Find where the given text appears and provide that cell's center as (x, y) coordinate. 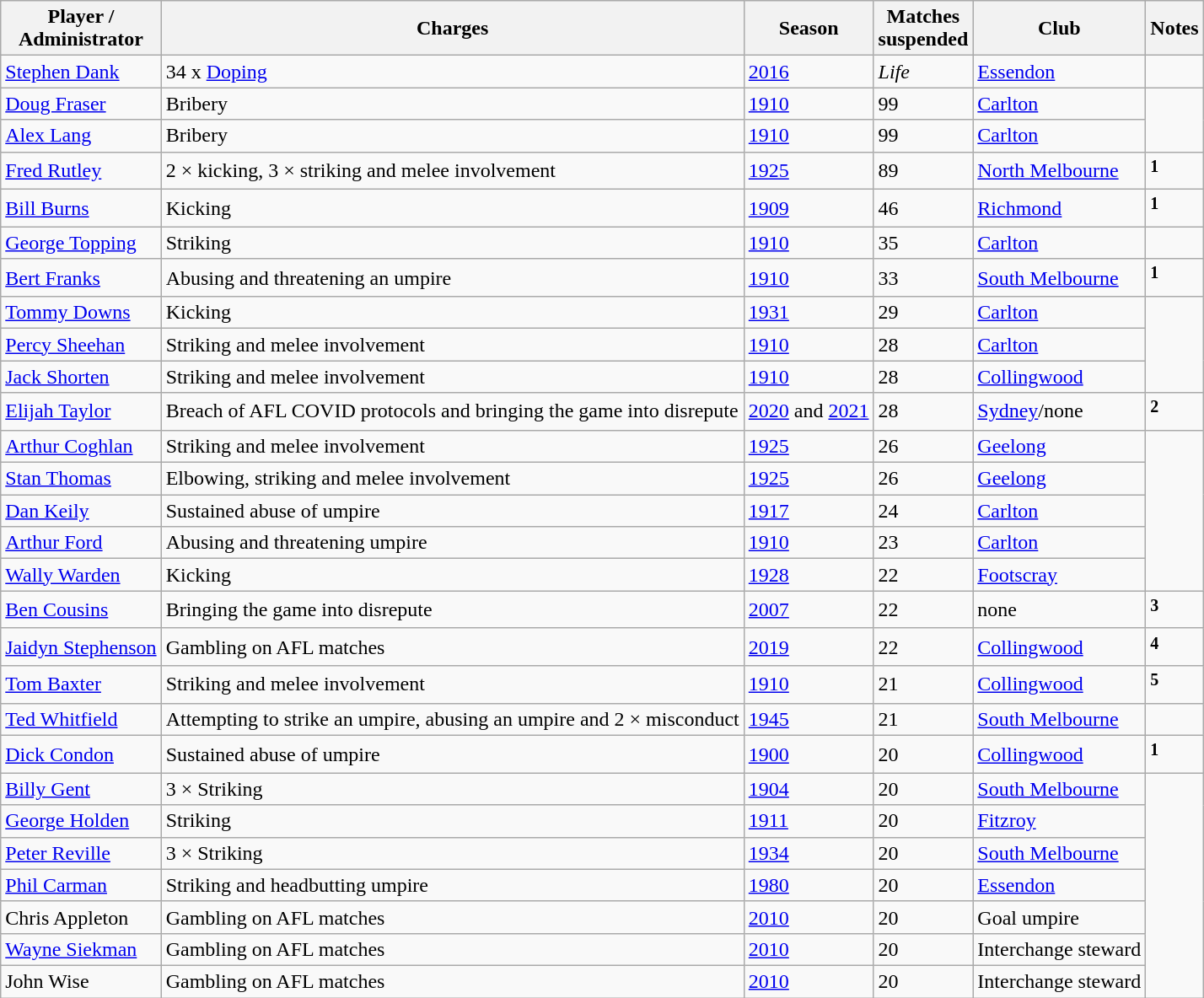
Player /Administrator (81, 29)
Bert Franks (81, 278)
46 (923, 209)
Breach of AFL COVID protocols and bringing the game into disrepute (452, 411)
Goal umpire (1059, 917)
5 (1174, 684)
Doug Fraser (81, 104)
1928 (809, 575)
Bill Burns (81, 209)
Abusing and threatening an umpire (452, 278)
Tommy Downs (81, 313)
35 (923, 243)
Wally Warden (81, 575)
Sydney/none (1059, 411)
Tom Baxter (81, 684)
Season (809, 29)
1917 (809, 511)
23 (923, 543)
Footscray (1059, 575)
1909 (809, 209)
Matchessuspended (923, 29)
1945 (809, 719)
1904 (809, 789)
24 (923, 511)
North Melbourne (1059, 170)
Abusing and threatening umpire (452, 543)
2016 (809, 72)
Jack Shorten (81, 377)
Alex Lang (81, 136)
Dan Keily (81, 511)
Ben Cousins (81, 610)
Chris Appleton (81, 917)
Notes (1174, 29)
2 (1174, 411)
33 (923, 278)
Jaidyn Stephenson (81, 647)
Phil Carman (81, 885)
Attempting to strike an umpire, abusing an umpire and 2 × misconduct (452, 719)
Fred Rutley (81, 170)
3 (1174, 610)
Elbowing, striking and melee involvement (452, 479)
Billy Gent (81, 789)
29 (923, 313)
Elijah Taylor (81, 411)
Richmond (1059, 209)
89 (923, 170)
1980 (809, 885)
none (1059, 610)
Stephen Dank (81, 72)
Peter Reville (81, 853)
Striking and headbutting umpire (452, 885)
Ted Whitfield (81, 719)
John Wise (81, 981)
4 (1174, 647)
2007 (809, 610)
34 x Doping (452, 72)
George Topping (81, 243)
Arthur Ford (81, 543)
1934 (809, 853)
Club (1059, 29)
1931 (809, 313)
George Holden (81, 821)
2 × kicking, 3 × striking and melee involvement (452, 170)
Bringing the game into disrepute (452, 610)
Stan Thomas (81, 479)
2019 (809, 647)
Percy Sheehan (81, 345)
Charges (452, 29)
Fitzroy (1059, 821)
2020 and 2021 (809, 411)
Dick Condon (81, 755)
Arthur Coghlan (81, 446)
Wayne Siekman (81, 949)
1911 (809, 821)
1900 (809, 755)
Life (923, 72)
